Scan for the cell matching the given text and deliver its (x, y) coordinate at center. 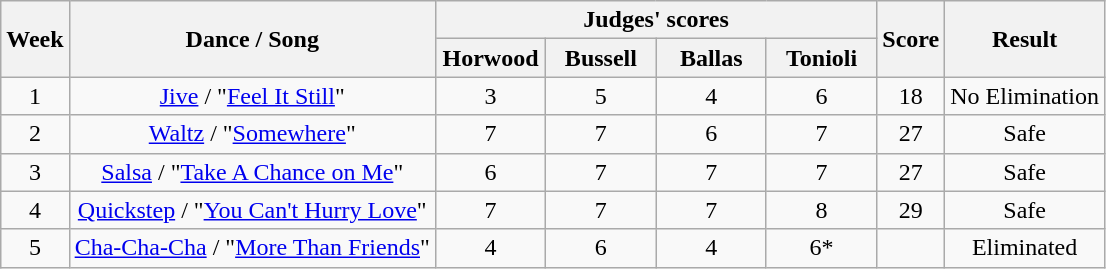
Week (35, 39)
18 (911, 96)
Dance / Song (252, 39)
2 (35, 134)
Tonioli (821, 58)
Waltz / "Somewhere" (252, 134)
Quickstep / "You Can't Hurry Love" (252, 210)
6* (821, 248)
8 (821, 210)
Jive / "Feel It Still" (252, 96)
No Elimination (1025, 96)
Ballas (711, 58)
Cha-Cha-Cha / "More Than Friends" (252, 248)
Result (1025, 39)
Score (911, 39)
Salsa / "Take A Chance on Me" (252, 172)
29 (911, 210)
1 (35, 96)
Bussell (601, 58)
Eliminated (1025, 248)
Judges' scores (656, 20)
Horwood (490, 58)
